Identify which cell holds the provided text, then report its [X, Y] central coordinate. 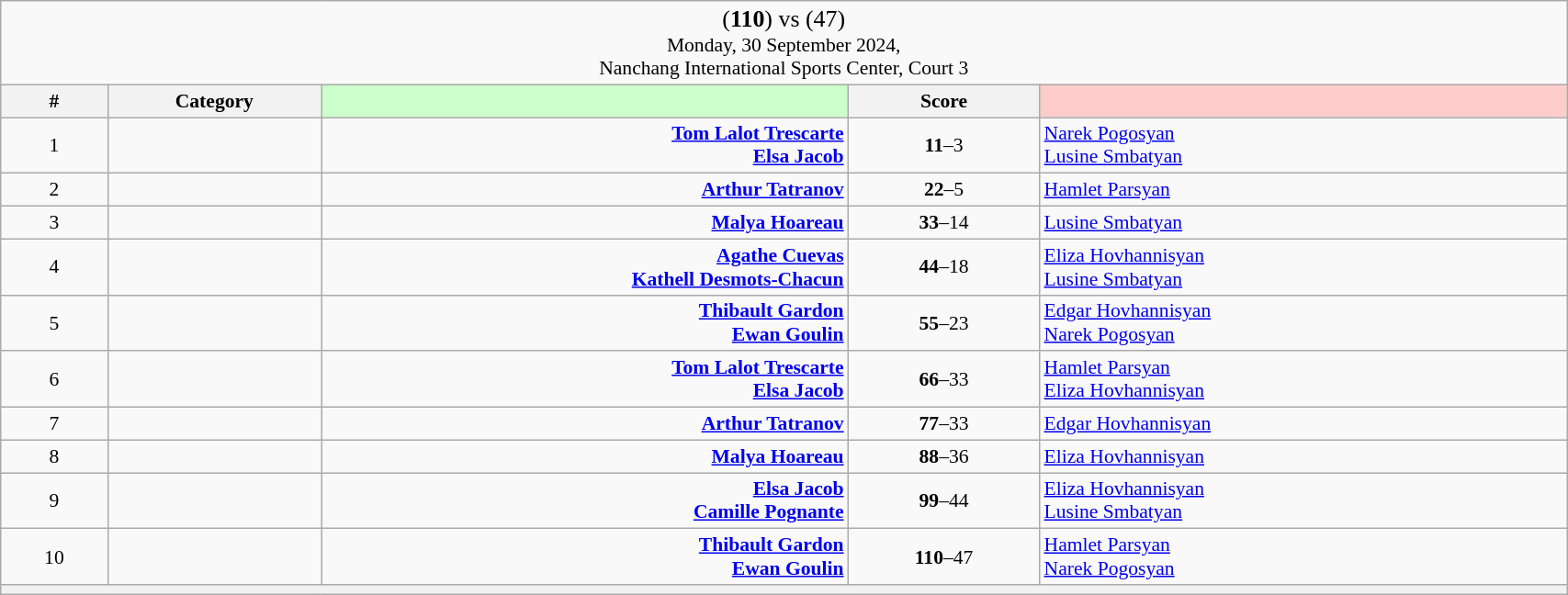
55–23 [944, 323]
Elsa Jacob Camille Pognante [585, 501]
Edgar Hovhannisyan Narek Pogosyan [1303, 323]
10 [54, 556]
Hamlet Parsyan Narek Pogosyan [1303, 556]
9 [54, 501]
Score [944, 101]
3 [54, 223]
Eliza Hovhannisyan [1303, 456]
4 [54, 266]
Lusine Smbatyan [1303, 223]
(110) vs (47)Monday, 30 September 2024, Nanchang International Sports Center, Court 3 [784, 42]
99–44 [944, 501]
Hamlet Parsyan [1303, 190]
# [54, 101]
Narek Pogosyan Lusine Smbatyan [1303, 145]
66–33 [944, 380]
Agathe Cuevas Kathell Desmots-Chacun [585, 266]
77–33 [944, 424]
5 [54, 323]
1 [54, 145]
2 [54, 190]
11–3 [944, 145]
Hamlet Parsyan Eliza Hovhannisyan [1303, 380]
6 [54, 380]
110–47 [944, 556]
Category [215, 101]
7 [54, 424]
33–14 [944, 223]
44–18 [944, 266]
22–5 [944, 190]
Edgar Hovhannisyan [1303, 424]
8 [54, 456]
88–36 [944, 456]
